Output the [X, Y] coordinate of the center of the cell containing the given text.  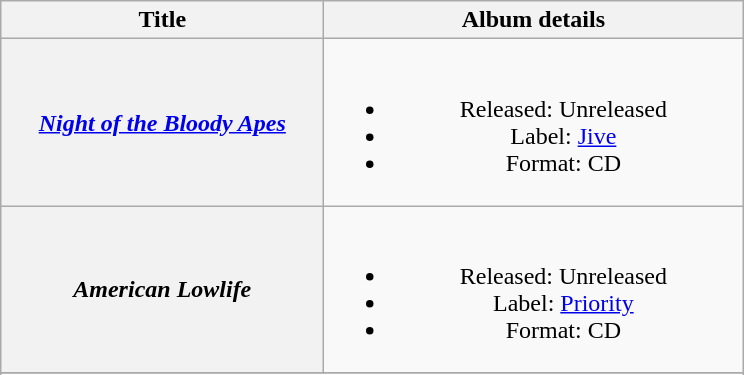
Released: UnreleasedLabel: JiveFormat: CD [534, 122]
American Lowlife [162, 290]
Released: UnreleasedLabel: PriorityFormat: CD [534, 290]
Night of the Bloody Apes [162, 122]
Title [162, 20]
Album details [534, 20]
